Locate the cell with the specified text and output its (x, y) center coordinate. 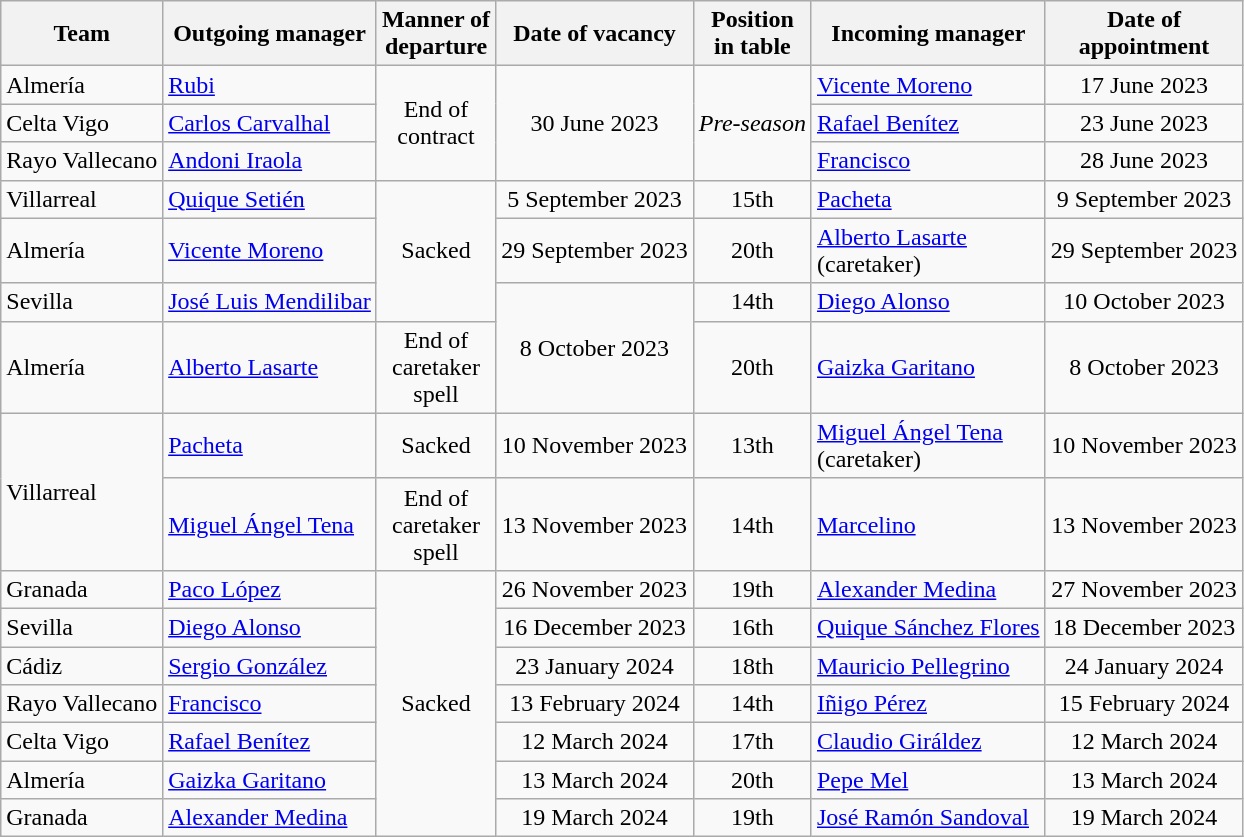
15 February 2024 (1144, 704)
27 November 2023 (1144, 589)
Marcelino (928, 524)
Rubi (270, 85)
17th (752, 742)
5 September 2023 (595, 199)
16th (752, 627)
Team (82, 34)
28 June 2023 (1144, 161)
24 January 2024 (1144, 665)
Alberto Lasarte (270, 367)
Alberto Lasarte(caretaker) (928, 250)
Quique Setién (270, 199)
13th (752, 446)
13 February 2024 (595, 704)
Outgoing manager (270, 34)
18th (752, 665)
Claudio Giráldez (928, 742)
15th (752, 199)
Positionin table (752, 34)
16 December 2023 (595, 627)
18 December 2023 (1144, 627)
End ofcontract (436, 123)
Pepe Mel (928, 780)
Miguel Ángel Tena(caretaker) (928, 446)
Cádiz (82, 665)
Date of vacancy (595, 34)
26 November 2023 (595, 589)
José Ramón Sandoval (928, 818)
Pre-season (752, 123)
9 September 2023 (1144, 199)
José Luis Mendilibar (270, 302)
Date ofappointment (1144, 34)
Manner ofdeparture (436, 34)
Sergio González (270, 665)
Quique Sánchez Flores (928, 627)
Miguel Ángel Tena (270, 524)
Mauricio Pellegrino (928, 665)
23 June 2023 (1144, 123)
30 June 2023 (595, 123)
10 October 2023 (1144, 302)
Paco López (270, 589)
17 June 2023 (1144, 85)
Iñigo Pérez (928, 704)
Carlos Carvalhal (270, 123)
Incoming manager (928, 34)
23 January 2024 (595, 665)
Andoni Iraola (270, 161)
